Locate the cell with the specified text and output its (X, Y) center coordinate. 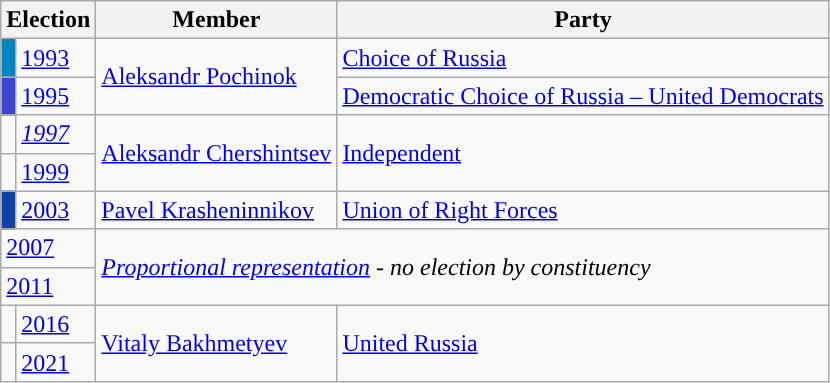
Independent (583, 153)
1997 (56, 134)
1999 (56, 172)
1995 (56, 96)
Pavel Krasheninnikov (216, 210)
2007 (48, 248)
Vitaly Bakhmetyev (216, 343)
Union of Right Forces (583, 210)
Aleksandr Pochinok (216, 77)
Aleksandr Chershintsev (216, 153)
Party (583, 20)
2011 (48, 286)
2021 (56, 362)
Member (216, 20)
Election (48, 20)
2016 (56, 324)
2003 (56, 210)
Proportional representation - no election by constituency (462, 267)
Democratic Choice of Russia – United Democrats (583, 96)
Choice of Russia (583, 58)
1993 (56, 58)
United Russia (583, 343)
